Extract the (x, y) coordinate from the center of the cell holding the provided text.  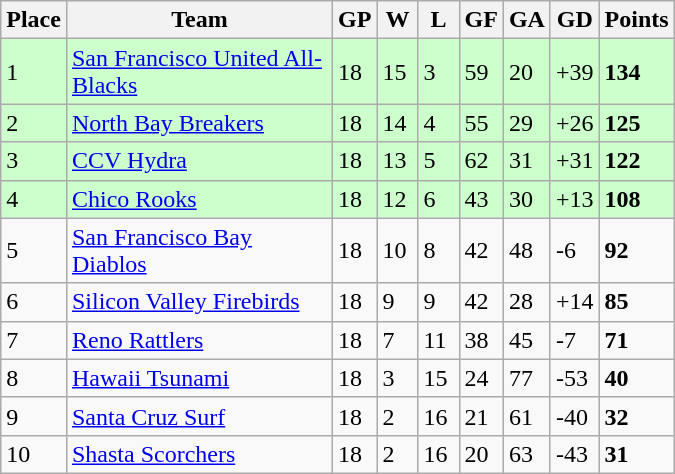
San Francisco Bay Diablos (199, 250)
+26 (574, 123)
Points (636, 20)
1 (34, 72)
85 (636, 302)
+14 (574, 302)
30 (526, 199)
W (398, 20)
Reno Rattlers (199, 340)
North Bay Breakers (199, 123)
-7 (574, 340)
48 (526, 250)
24 (481, 378)
+13 (574, 199)
Shasta Scorchers (199, 454)
GD (574, 20)
+39 (574, 72)
Chico Rooks (199, 199)
59 (481, 72)
92 (636, 250)
38 (481, 340)
Hawaii Tsunami (199, 378)
San Francisco United All-Blacks (199, 72)
71 (636, 340)
-53 (574, 378)
13 (398, 161)
77 (526, 378)
125 (636, 123)
L (438, 20)
62 (481, 161)
-6 (574, 250)
GP (355, 20)
45 (526, 340)
GA (526, 20)
-43 (574, 454)
14 (398, 123)
55 (481, 123)
108 (636, 199)
CCV Hydra (199, 161)
40 (636, 378)
61 (526, 416)
21 (481, 416)
134 (636, 72)
+31 (574, 161)
32 (636, 416)
11 (438, 340)
-40 (574, 416)
12 (398, 199)
63 (526, 454)
Team (199, 20)
Silicon Valley Firebirds (199, 302)
28 (526, 302)
122 (636, 161)
29 (526, 123)
GF (481, 20)
Santa Cruz Surf (199, 416)
43 (481, 199)
Place (34, 20)
